Output the [X, Y] coordinate of the center of the cell containing the given text.  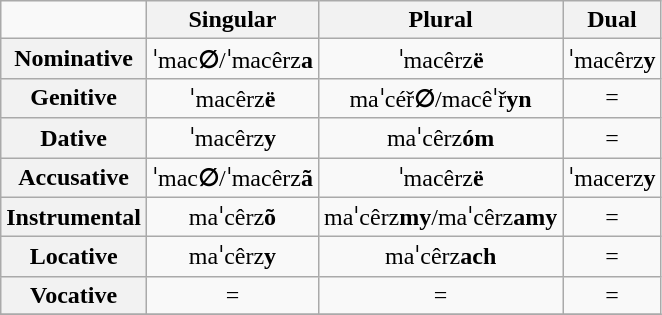
Accusative [74, 178]
maˈcêrzach [440, 257]
Instrumental [74, 217]
maˈcéř∅/macêˈřyn [440, 98]
maˈcêrzõ [232, 217]
Vocative [74, 295]
Nominative [74, 59]
Plural [440, 20]
Locative [74, 257]
maˈcêrzmy/maˈcêrzamy [440, 217]
ˈmac∅/ˈmacêrzã [232, 178]
Genitive [74, 98]
Dual [612, 20]
Dative [74, 138]
maˈcêrzóm [440, 138]
ˈmacerzy [612, 178]
maˈcêrzy [232, 257]
ˈmac∅/ˈmacêrza [232, 59]
Singular [232, 20]
